Determine the [x, y] coordinate at the center of the cell enclosing the given text.  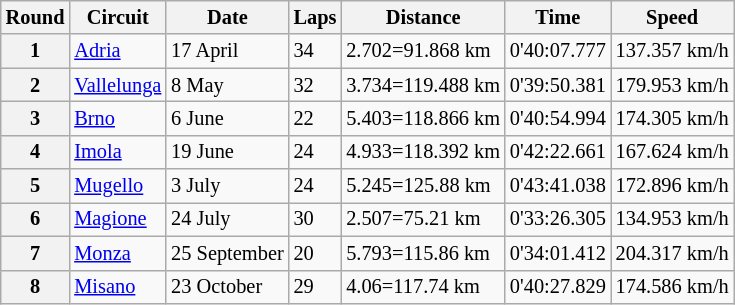
23 October [227, 287]
5 [36, 186]
4 [36, 152]
Vallelunga [118, 85]
2.702=91.868 km [423, 51]
7 [36, 253]
179.953 km/h [672, 85]
32 [316, 85]
25 September [227, 253]
20 [316, 253]
5.245=125.88 km [423, 186]
172.896 km/h [672, 186]
6 June [227, 118]
Magione [118, 219]
Misano [118, 287]
0'43:41.038 [558, 186]
29 [316, 287]
0'33:26.305 [558, 219]
22 [316, 118]
0'42:22.661 [558, 152]
2 [36, 85]
8 [36, 287]
34 [316, 51]
Brno [118, 118]
30 [316, 219]
5.403=118.866 km [423, 118]
Laps [316, 17]
Distance [423, 17]
Mugello [118, 186]
Round [36, 17]
137.357 km/h [672, 51]
2.507=75.21 km [423, 219]
3.734=119.488 km [423, 85]
5.793=115.86 km [423, 253]
0'39:50.381 [558, 85]
174.586 km/h [672, 287]
4.933=118.392 km [423, 152]
Date [227, 17]
Imola [118, 152]
8 May [227, 85]
0'34:01.412 [558, 253]
134.953 km/h [672, 219]
174.305 km/h [672, 118]
Speed [672, 17]
6 [36, 219]
204.317 km/h [672, 253]
Adria [118, 51]
Time [558, 17]
167.624 km/h [672, 152]
1 [36, 51]
19 June [227, 152]
4.06=117.74 km [423, 287]
3 [36, 118]
0'40:07.777 [558, 51]
Circuit [118, 17]
3 July [227, 186]
0'40:54.994 [558, 118]
Monza [118, 253]
17 April [227, 51]
0'40:27.829 [558, 287]
24 July [227, 219]
